From the cell containing the given text, extract its center point as [x, y] coordinate. 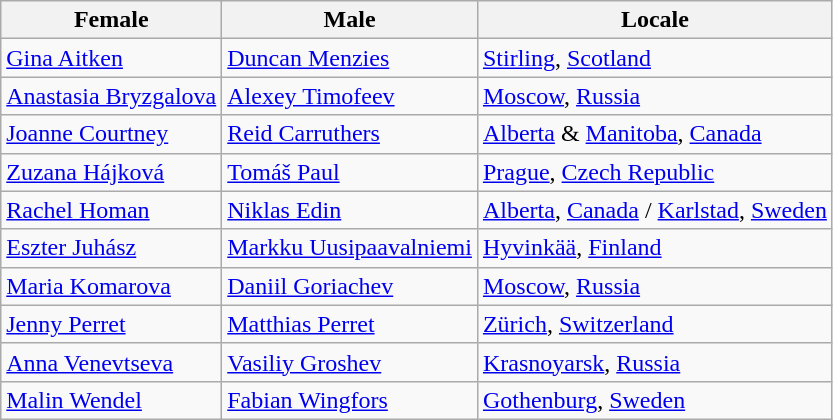
Gina Aitken [112, 58]
Male [350, 20]
Markku Uusipaavalniemi [350, 248]
Daniil Goriachev [350, 286]
Joanne Courtney [112, 134]
Eszter Juhász [112, 248]
Niklas Edin [350, 210]
Duncan Menzies [350, 58]
Hyvinkää, Finland [654, 248]
Zuzana Hájková [112, 172]
Matthias Perret [350, 324]
Gothenburg, Sweden [654, 400]
Jenny Perret [112, 324]
Reid Carruthers [350, 134]
Vasiliy Groshev [350, 362]
Zürich, Switzerland [654, 324]
Tomáš Paul [350, 172]
Rachel Homan [112, 210]
Anna Venevtseva [112, 362]
Stirling, Scotland [654, 58]
Prague, Czech Republic [654, 172]
Malin Wendel [112, 400]
Locale [654, 20]
Maria Komarova [112, 286]
Fabian Wingfors [350, 400]
Krasnoyarsk, Russia [654, 362]
Alberta, Canada / Karlstad, Sweden [654, 210]
Alexey Timofeev [350, 96]
Female [112, 20]
Anastasia Bryzgalova [112, 96]
Alberta & Manitoba, Canada [654, 134]
